Provide the [x, y] coordinate of the cell's center where the given text is located.  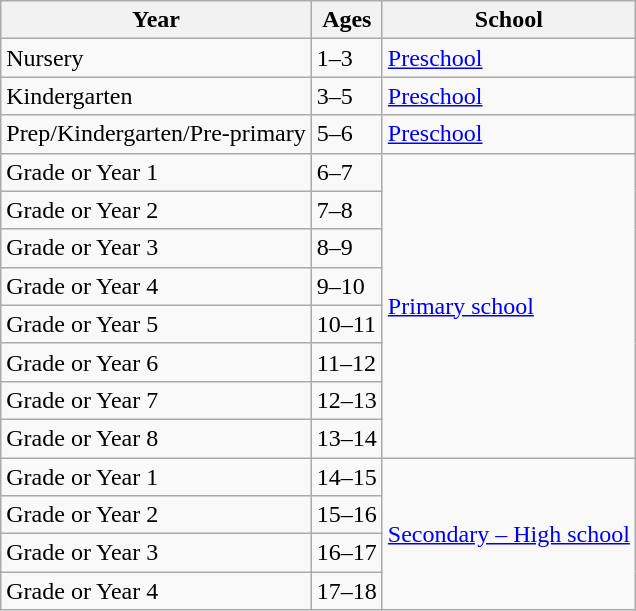
16–17 [346, 553]
Year [156, 20]
1–3 [346, 58]
Grade or Year 7 [156, 400]
12–13 [346, 400]
Grade or Year 8 [156, 438]
14–15 [346, 477]
Secondary – High school [508, 534]
Prep/Kindergarten/Pre-primary [156, 134]
15–16 [346, 515]
Kindergarten [156, 96]
5–6 [346, 134]
Ages [346, 20]
Nursery [156, 58]
17–18 [346, 591]
Grade or Year 6 [156, 362]
10–11 [346, 324]
8–9 [346, 248]
6–7 [346, 172]
11–12 [346, 362]
9–10 [346, 286]
13–14 [346, 438]
7–8 [346, 210]
Grade or Year 5 [156, 324]
Primary school [508, 305]
School [508, 20]
3–5 [346, 96]
